Return the (x, y) coordinate for the center point of the cell that contains the specified text.  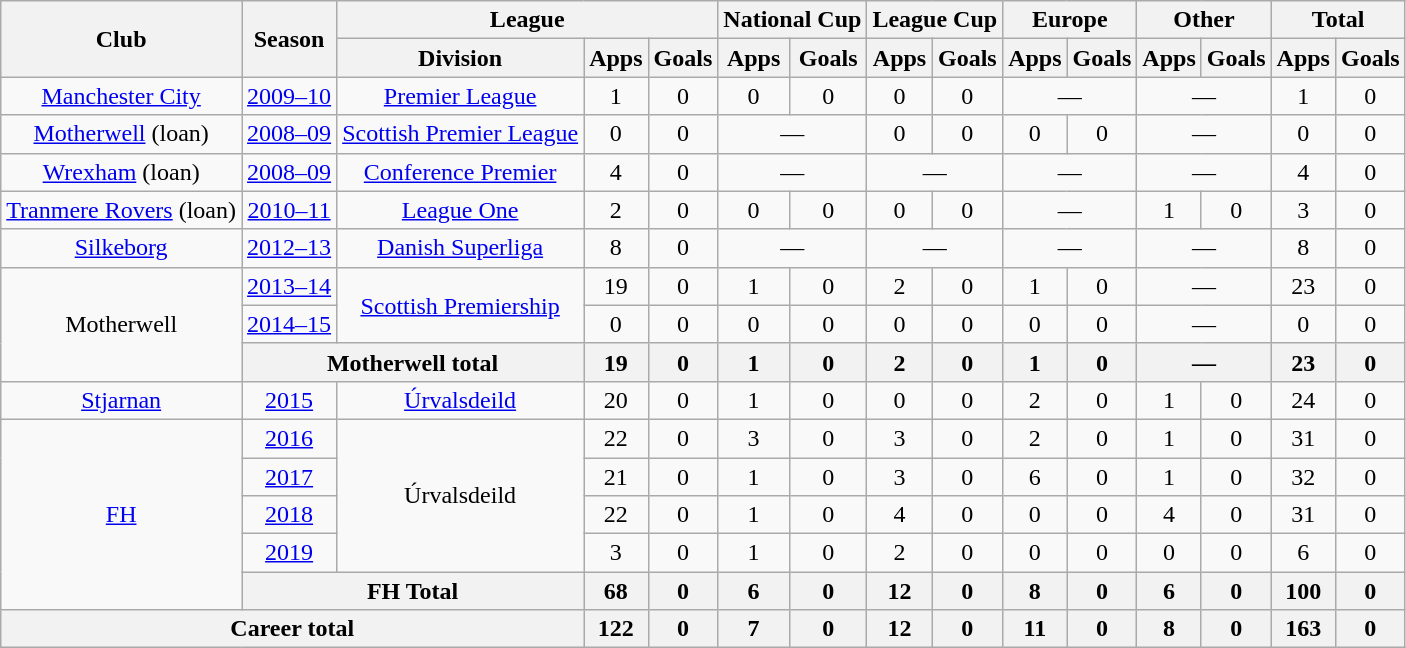
2010–11 (290, 210)
Manchester City (122, 96)
Career total (292, 629)
League (528, 20)
Motherwell total (413, 362)
32 (1303, 477)
20 (616, 400)
68 (616, 591)
Conference Premier (460, 172)
7 (754, 629)
League One (460, 210)
163 (1303, 629)
Scottish Premier League (460, 134)
Total (1338, 20)
11 (1035, 629)
2012–13 (290, 248)
122 (616, 629)
Club (122, 39)
2019 (290, 553)
League Cup (935, 20)
Wrexham (loan) (122, 172)
2016 (290, 438)
Stjarnan (122, 400)
Division (460, 58)
2018 (290, 515)
Motherwell (loan) (122, 134)
Danish Superliga (460, 248)
Season (290, 39)
Tranmere Rovers (loan) (122, 210)
Europe (1070, 20)
2013–14 (290, 286)
Premier League (460, 96)
2014–15 (290, 324)
Other (1204, 20)
FH Total (413, 591)
100 (1303, 591)
Scottish Premiership (460, 305)
2017 (290, 477)
2009–10 (290, 96)
21 (616, 477)
Motherwell (122, 324)
2015 (290, 400)
Silkeborg (122, 248)
FH (122, 514)
National Cup (792, 20)
24 (1303, 400)
